Locate the cell with the specified text and output its (x, y) center coordinate. 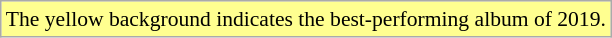
The yellow background indicates the best-performing album of 2019. (306, 19)
